Extract the [x, y] coordinate from the center of the cell holding the provided text.  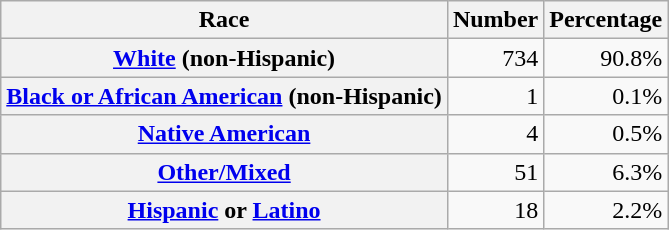
Number [495, 20]
18 [495, 210]
Hispanic or Latino [224, 210]
Black or African American (non-Hispanic) [224, 96]
6.3% [606, 172]
0.5% [606, 134]
90.8% [606, 58]
Native American [224, 134]
51 [495, 172]
4 [495, 134]
734 [495, 58]
Other/Mixed [224, 172]
2.2% [606, 210]
White (non-Hispanic) [224, 58]
1 [495, 96]
0.1% [606, 96]
Percentage [606, 20]
Race [224, 20]
